Output the [X, Y] coordinate of the center of the cell containing the given text.  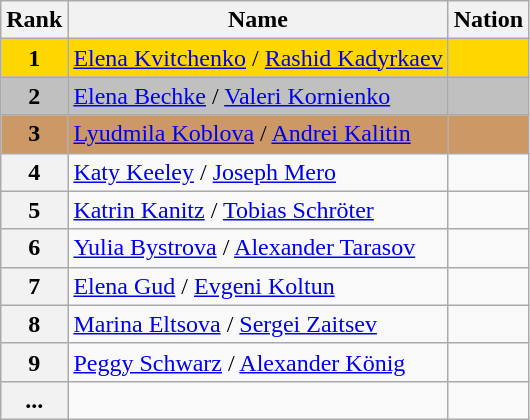
Katy Keeley / Joseph Mero [258, 172]
Name [258, 20]
... [34, 400]
2 [34, 96]
Elena Gud / Evgeni Koltun [258, 286]
Elena Kvitchenko / Rashid Kadyrkaev [258, 58]
Marina Eltsova / Sergei Zaitsev [258, 324]
9 [34, 362]
8 [34, 324]
4 [34, 172]
3 [34, 134]
Peggy Schwarz / Alexander König [258, 362]
Yulia Bystrova / Alexander Tarasov [258, 248]
1 [34, 58]
Katrin Kanitz / Tobias Schröter [258, 210]
Elena Bechke / Valeri Kornienko [258, 96]
6 [34, 248]
Nation [488, 20]
Rank [34, 20]
Lyudmila Koblova / Andrei Kalitin [258, 134]
5 [34, 210]
7 [34, 286]
